Extract the [X, Y] coordinate from the center of the cell holding the provided text.  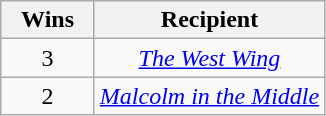
3 [48, 58]
Malcolm in the Middle [209, 96]
Wins [48, 20]
Recipient [209, 20]
2 [48, 96]
The West Wing [209, 58]
